Find where the given text appears and provide that cell's center as [X, Y] coordinate. 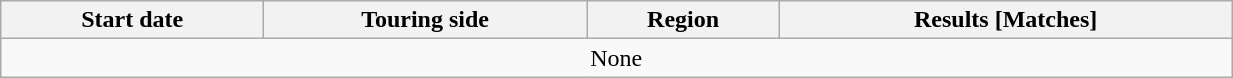
None [616, 58]
Results [Matches] [1006, 20]
Touring side [426, 20]
Start date [132, 20]
Region [684, 20]
